For the text-containing cell, return its midpoint in [x, y] coordinate format. 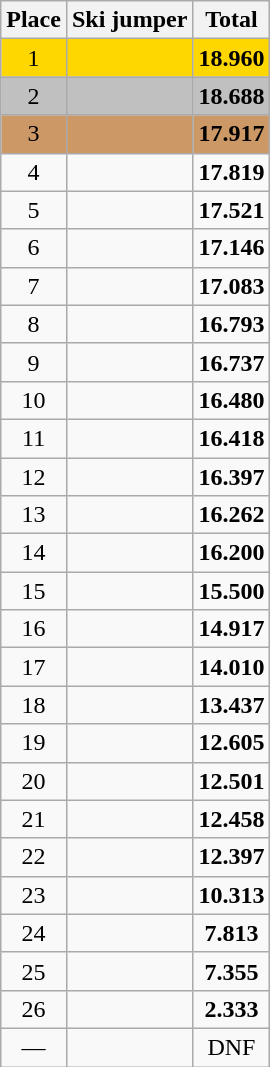
24 [34, 933]
17.917 [232, 134]
13.437 [232, 705]
— [34, 1047]
13 [34, 515]
19 [34, 743]
12.605 [232, 743]
18.688 [232, 96]
26 [34, 1009]
7 [34, 286]
1 [34, 58]
12.458 [232, 819]
16.737 [232, 362]
7.813 [232, 933]
11 [34, 438]
16.793 [232, 324]
12.397 [232, 857]
Ski jumper [129, 20]
22 [34, 857]
17.819 [232, 172]
17.521 [232, 210]
17.083 [232, 286]
14.010 [232, 667]
18.960 [232, 58]
10 [34, 400]
20 [34, 781]
DNF [232, 1047]
17.146 [232, 248]
16 [34, 629]
21 [34, 819]
Place [34, 20]
16.418 [232, 438]
14 [34, 553]
16.397 [232, 477]
16.480 [232, 400]
3 [34, 134]
16.200 [232, 553]
7.355 [232, 971]
6 [34, 248]
2 [34, 96]
5 [34, 210]
15 [34, 591]
14.917 [232, 629]
23 [34, 895]
12 [34, 477]
Total [232, 20]
17 [34, 667]
8 [34, 324]
9 [34, 362]
12.501 [232, 781]
2.333 [232, 1009]
4 [34, 172]
15.500 [232, 591]
16.262 [232, 515]
25 [34, 971]
18 [34, 705]
10.313 [232, 895]
